Return (X, Y) of the center of cell containing provided text 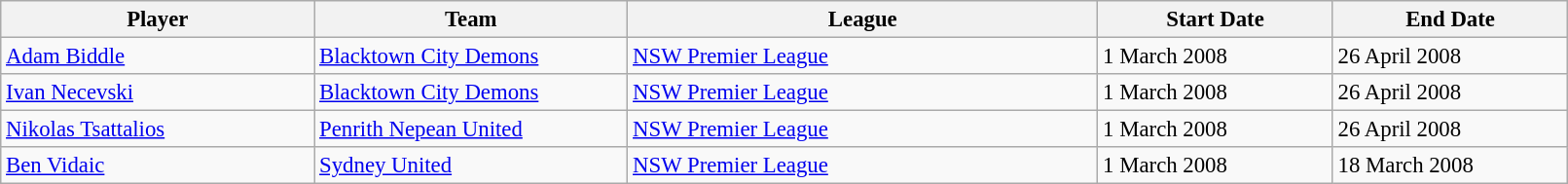
Nikolas Tsattalios (158, 129)
Sydney United (471, 166)
Penrith Nepean United (471, 129)
Ben Vidaic (158, 166)
Adam Biddle (158, 56)
18 March 2008 (1450, 166)
League (862, 19)
End Date (1450, 19)
Start Date (1216, 19)
Player (158, 19)
Team (471, 19)
Ivan Necevski (158, 92)
